Identify which cell holds the provided text, then report its [X, Y] central coordinate. 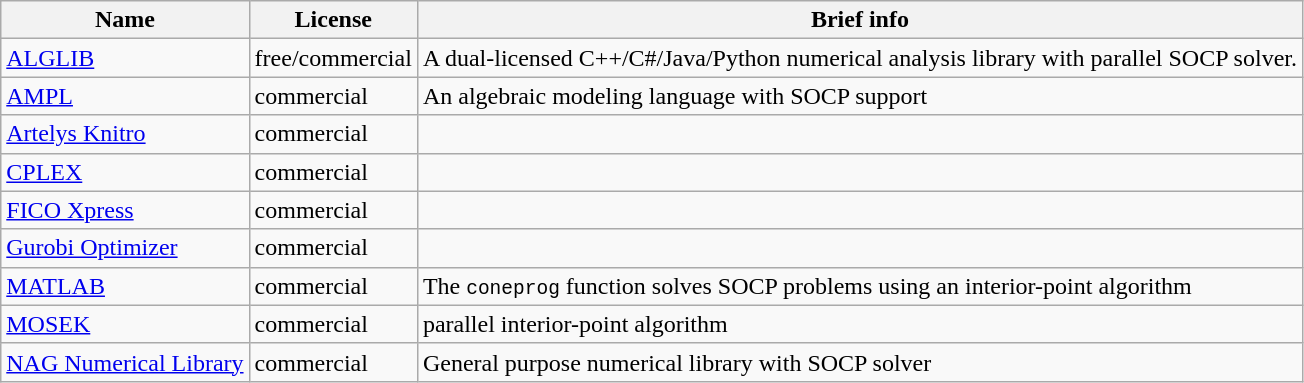
An algebraic modeling language with SOCP support [860, 96]
MOSEK [125, 324]
FICO Xpress [125, 210]
Gurobi Optimizer [125, 248]
Brief info [860, 20]
MATLAB [125, 286]
free/commercial [333, 58]
The coneprog function solves SOCP problems using an interior-point algorithm [860, 286]
License [333, 20]
parallel interior-point algorithm [860, 324]
General purpose numerical library with SOCP solver [860, 362]
Artelys Knitro [125, 134]
Name [125, 20]
A dual-licensed C++/C#/Java/Python numerical analysis library with parallel SOCP solver. [860, 58]
NAG Numerical Library [125, 362]
AMPL [125, 96]
CPLEX [125, 172]
ALGLIB [125, 58]
